Determine the (X, Y) coordinate at the center of the cell enclosing the given text.  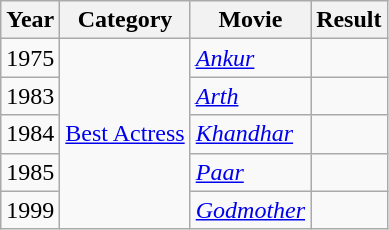
1975 (30, 58)
Result (349, 20)
Category (125, 20)
Arth (250, 96)
Paar (250, 172)
1985 (30, 172)
Year (30, 20)
Best Actress (125, 134)
1983 (30, 96)
Khandhar (250, 134)
Godmother (250, 210)
1984 (30, 134)
Ankur (250, 58)
1999 (30, 210)
Movie (250, 20)
